Find where the given text appears and provide that cell's center as (X, Y) coordinate. 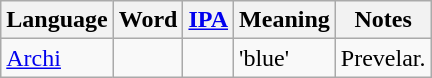
Archi (57, 58)
Language (57, 20)
'blue' (285, 58)
Meaning (285, 20)
Notes (383, 20)
Word (148, 20)
IPA (208, 20)
Prevelar. (383, 58)
